Search for the cell housing the specified text and yield its [X, Y] center coordinate. 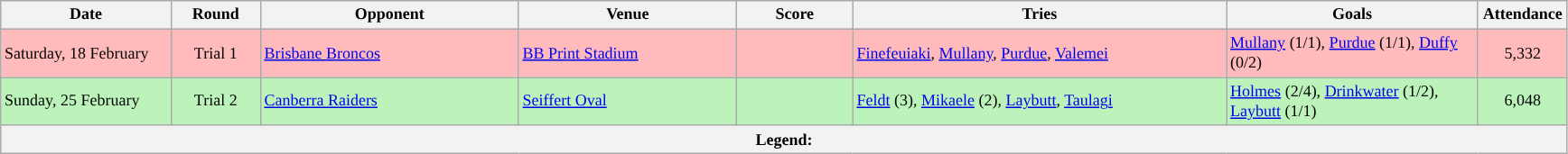
Date [87, 14]
Trial 2 [215, 102]
5,332 [1523, 53]
Round [215, 14]
BB Print Stadium [627, 53]
Feldt (3), Mikaele (2), Laybutt, Taulagi [1040, 102]
Saturday, 18 February [87, 53]
Sunday, 25 February [87, 102]
Score [795, 14]
Goals [1353, 14]
Legend: [784, 139]
Attendance [1523, 14]
Seiffert Oval [627, 102]
Mullany (1/1), Purdue (1/1), Duffy (0/2) [1353, 53]
Opponent [389, 14]
Venue [627, 14]
Brisbane Broncos [389, 53]
Holmes (2/4), Drinkwater (1/2), Laybutt (1/1) [1353, 102]
Canberra Raiders [389, 102]
6,048 [1523, 102]
Trial 1 [215, 53]
Tries [1040, 14]
Finefeuiaki, Mullany, Purdue, Valemei [1040, 53]
